From the cell containing the given text, extract its center point as (X, Y) coordinate. 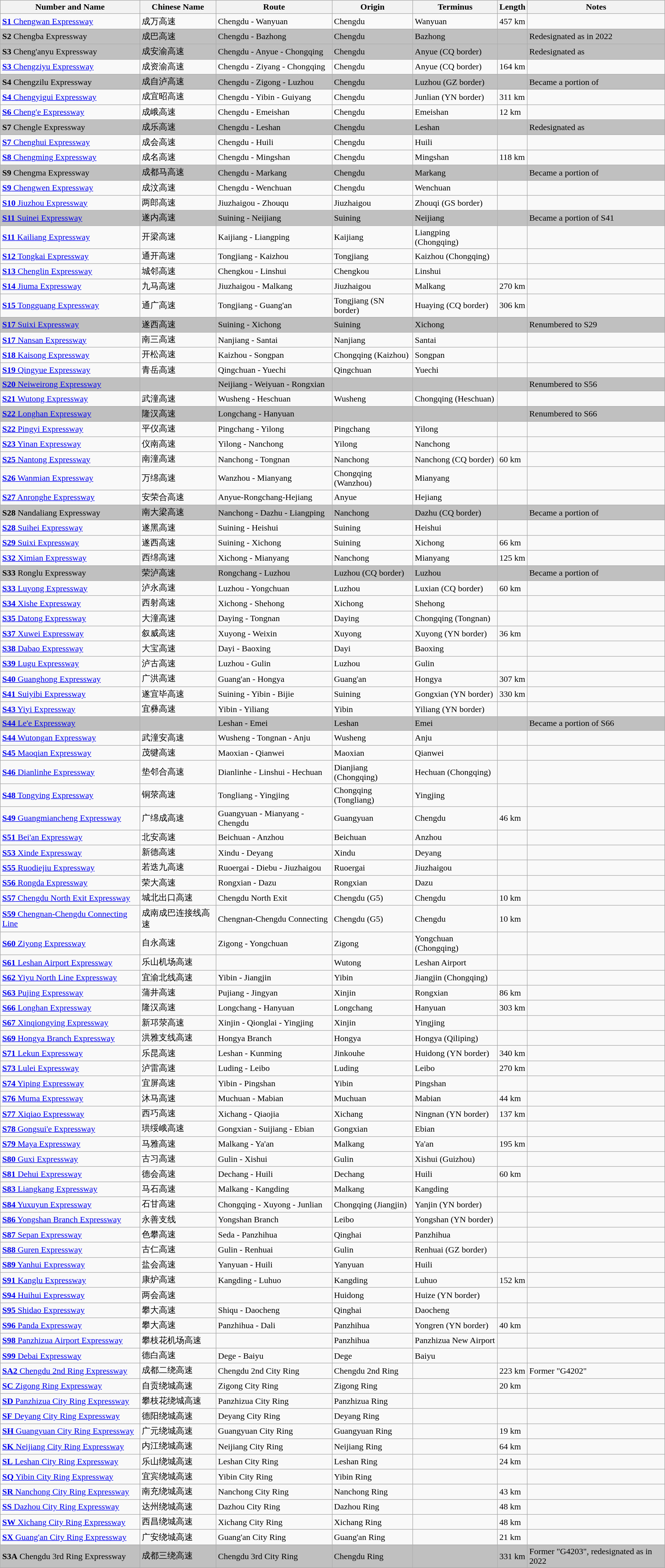
Chengdu 2nd City Ring (274, 1371)
Luhuo (455, 1280)
Hongya Branch (274, 1038)
Xichang - Qiaojia (274, 1114)
S10 Jiuzhou Expressway (70, 203)
Luxian (CQ border) (455, 588)
Wanzhou - Mianyang (274, 478)
九马高速 (178, 286)
44 km (512, 1099)
S3 Chengziyu Expressway (70, 67)
Nanchong (CQ border) (455, 459)
S15 Tongguang Expressway (70, 306)
Dayi (373, 649)
茂犍高速 (178, 753)
Ebian (455, 1129)
西绵高速 (178, 558)
SH Guangyuan City Ring Expressway (70, 1431)
S53 Xinde Expressway (70, 853)
若迭九高速 (178, 868)
152 km (512, 1280)
Suining - Yibin - Bijie (274, 694)
195 km (512, 1144)
Emeishan (455, 112)
Luzhou - Gulin (274, 664)
Anyue (373, 497)
Leshan City Ring (274, 1462)
成资渝高速 (178, 67)
SL Leshan City Ring Expressway (70, 1462)
Yanyuan (373, 1265)
洪雅支线高速 (178, 1038)
成峨高速 (178, 112)
SK Neijiang City Ring Expressway (70, 1446)
永善支线 (178, 1219)
平仪高速 (178, 429)
Beichuan (373, 838)
Xichong - Shehong (274, 603)
Chengnan-Chengdu Connecting (274, 918)
S40 Guanghong Expressway (70, 679)
S4 Chengzilu Expressway (70, 82)
Yongren (YN border) (455, 1325)
Shiqu - Daocheng (274, 1310)
Deyang City Ring (274, 1416)
Neijiang Ring (373, 1446)
Jiuzhaigou - Malkang (274, 286)
Yibin City Ring (274, 1477)
Pingshan (455, 1084)
Pingchang - Yilong (274, 429)
Chongqing (Tongliang) (373, 795)
S91 Kanglu Expressway (70, 1280)
Yongshan (YN border) (455, 1219)
Chengdu - Wanyuan (274, 21)
Dianlinhe - Linshui - Hechuan (274, 772)
Kaijiang - Liangping (274, 237)
西昌绕城高速 (178, 1522)
叙威高速 (178, 634)
Gulin - Xishui (274, 1159)
古习高速 (178, 1159)
石甘高速 (178, 1205)
Maoxian - Qianwei (274, 753)
珙绥峨高速 (178, 1129)
Jinkouhe (373, 1053)
164 km (512, 67)
Daying - Tongnan (274, 618)
Wenchuan (455, 188)
Nanjiang (373, 340)
Rongxian - Dazu (274, 883)
Zigong Ring (373, 1386)
Jiuzhaigou - Zhouqu (274, 203)
S34 Xishe Expressway (70, 603)
Wanyuan (455, 21)
Xinjin - Qionglai - Yingjing (274, 1023)
Chengdu - Markang (274, 173)
S18 Kaisong Expressway (70, 355)
SD Panzhizua City Ring Expressway (70, 1401)
马石高速 (178, 1190)
Number and Name (70, 7)
Nanjiang - Santai (274, 340)
Jiangjin (Chongqing) (455, 978)
乐山机场高速 (178, 962)
Guangyuan City Ring (274, 1431)
Yanjin (YN border) (455, 1205)
Chengdu - Yibin - Guiyang (274, 97)
成宜昭高速 (178, 97)
两郎高速 (178, 203)
Heishui (455, 528)
Chinese Name (178, 7)
S51 Bei'an Expressway (70, 838)
Shehong (455, 603)
Gongxian (YN border) (455, 694)
311 km (512, 97)
46 km (512, 818)
Anju (455, 738)
Panzhizua New Airport (455, 1341)
Muchuan (373, 1099)
Yibin - Yiliang (274, 709)
通开高速 (178, 257)
成安渝高速 (178, 52)
Dazhou City Ring (274, 1507)
Xuyong - Weixin (274, 634)
S48 Tongying Expressway (70, 795)
成都马高速 (178, 173)
广安绕城高速 (178, 1537)
Gulin - Renhuai (274, 1250)
沐马高速 (178, 1099)
Neijiang (455, 218)
Xuyong (YN border) (455, 634)
大宝高速 (178, 649)
Emei (455, 723)
S56 Rongda Expressway (70, 883)
铜荥高速 (178, 795)
S29 Suixi Expressway (70, 543)
S74 Yiping Expressway (70, 1084)
S57 Chengdu North Exit Expressway (70, 898)
Zigong (373, 943)
S44 Wutongan Expressway (70, 738)
大潼高速 (178, 618)
Xichang Ring (373, 1522)
S17 Suixi Expressway (70, 325)
340 km (512, 1053)
Tongjiang (SN border) (373, 306)
宜渝北线高速 (178, 978)
331 km (512, 1556)
S84 Yuxuyun Expressway (70, 1205)
Qingchuan (373, 370)
Chengdu - Bazhong (274, 36)
S89 Yanhui Expressway (70, 1265)
Zigong City Ring (274, 1386)
城北出口高速 (178, 898)
Chongqing (Heschuan) (455, 399)
303 km (512, 1008)
Dayi - Baoxing (274, 649)
Chengkou (373, 271)
成自泸高速 (178, 82)
Guang'an (373, 679)
S88 Guren Expressway (70, 1250)
德阳绕城高速 (178, 1416)
43 km (512, 1492)
盐会高速 (178, 1265)
S32 Ximian Expressway (70, 558)
Markang (455, 173)
S67 Xinqiongying Expressway (70, 1023)
S46 Dianlinhe Expressway (70, 772)
Xichang City Ring (274, 1522)
成乐高速 (178, 127)
S95 Shidao Expressway (70, 1310)
南充绕城高速 (178, 1492)
125 km (512, 558)
成都二绕高速 (178, 1371)
Malkang - Kangding (274, 1190)
S13 Chenglin Expressway (70, 271)
万绵高速 (178, 478)
荣大高速 (178, 883)
Pingchang (373, 429)
Chengdu - Wenchuan (274, 188)
Anyue-Rongchang-Hejiang (274, 497)
Maoxian (373, 753)
Gongxian - Suijiang - Ebian (274, 1129)
Chongqing (Tongnan) (455, 618)
荣泸高速 (178, 573)
Zhouqi (GS border) (455, 203)
S22 Longhan Expressway (70, 414)
Kaizhou (Chongqing) (455, 257)
66 km (512, 543)
新德高速 (178, 853)
Seda - Panzhihua (274, 1235)
Dazhou Ring (373, 1507)
Chengkou - Linshui (274, 271)
Became a portion of S66 (596, 723)
S38 Dabao Expressway (70, 649)
330 km (512, 694)
Wusheng - Tongnan - Anju (274, 738)
S1 Chengwan Expressway (70, 21)
S11 Kailiang Expressway (70, 237)
Malkang - Ya'an (274, 1144)
青岳高速 (178, 370)
Became a portion of S41 (596, 218)
两会高速 (178, 1295)
S33 Luyong Expressway (70, 588)
乐昆高速 (178, 1053)
Muchuan - Mabian (274, 1099)
223 km (512, 1371)
泸雷高速 (178, 1068)
成会高速 (178, 142)
Chongqing (Kaizhou) (373, 355)
12 km (512, 112)
南大梁高速 (178, 512)
Hongya (Qiliping) (455, 1038)
Luzhou - Yongchuan (274, 588)
Chengdu 3rd City Ring (274, 1556)
泸古高速 (178, 664)
南三高速 (178, 340)
古仁高速 (178, 1250)
S26 Wanmian Expressway (70, 478)
Renumbered to S56 (596, 384)
Dege (373, 1356)
Panzhizua City Ring (274, 1401)
Chengdu 2nd Ring (373, 1371)
宜彝高速 (178, 709)
Huize (YN border) (455, 1295)
Origin (373, 7)
乐山绕城高速 (178, 1462)
S77 Xiqiao Expressway (70, 1114)
Baiyu (455, 1356)
开梁高速 (178, 237)
36 km (512, 634)
S55 Ruodiejiu Expressway (70, 868)
64 km (512, 1446)
S78 Gongsui'e Expressway (70, 1129)
S8 Chengming Expressway (70, 158)
S28 Nandaliang Expressway (70, 512)
宜宾绕城高速 (178, 1477)
Notes (596, 7)
Leshan Airport (455, 962)
Chengdu - Ziyang - Chongqing (274, 67)
S11 Suinei Expressway (70, 218)
Kaizhou - Songpan (274, 355)
武潼安高速 (178, 738)
Luding (373, 1068)
遂黑高速 (178, 528)
Dazu (455, 883)
Chongqing (Jiangjin) (373, 1205)
广绵成高速 (178, 818)
Dege - Baiyu (274, 1356)
Former "G4203", redesignated as in 2022 (596, 1556)
Route (274, 7)
S96 Panda Expressway (70, 1325)
Luzhou (GZ border) (455, 82)
Dazhu (CQ border) (455, 512)
西巧高速 (178, 1114)
Gongxian (373, 1129)
S99 Debai Expressway (70, 1356)
Terminus (455, 7)
Beichuan - Anzhou (274, 838)
成都三绕高速 (178, 1556)
Xishui (Guizhou) (455, 1159)
SX Guang'an City Ring Expressway (70, 1537)
SF Deyang City Ring Expressway (70, 1416)
Xichong - Mianyang (274, 558)
攀枝花绕城高速 (178, 1401)
Yibin Ring (373, 1477)
Dianjiang (Chongqing) (373, 772)
S7 Chenghui Expressway (70, 142)
Hanyuan (455, 1008)
Guangyuan - Mianyang - Chengdu (274, 818)
南潼高速 (178, 459)
S76 Muma Expressway (70, 1099)
Leshan Ring (373, 1462)
开松高速 (178, 355)
S86 Yongshan Branch Expressway (70, 1219)
S71 Lekun Expressway (70, 1053)
Yongshan Branch (274, 1219)
S2 Chengba Expressway (70, 36)
Panzhihua - Dali (274, 1325)
21 km (512, 1537)
城邻高速 (178, 271)
Chengdu North Exit (274, 898)
SW Xichang City Ring Expressway (70, 1522)
遂宜毕高速 (178, 694)
Yibin - Pingshan (274, 1084)
Hechuan (Chongqing) (455, 772)
S23 Yinan Expressway (70, 444)
Suining - Heishui (274, 528)
Tongjiang (373, 257)
S59 Chengnan-Chengdu Connecting Line (70, 918)
Luzhou (CQ border) (373, 573)
SS Dazhou City Ring Expressway (70, 1507)
Leshan - Emei (274, 723)
S21 Wutong Expressway (70, 399)
西射高速 (178, 603)
Guangyuan (373, 818)
色攀高速 (178, 1235)
Guang'an - Hongya (274, 679)
S7 Chengle Expressway (70, 127)
Mabian (455, 1099)
宜屏高速 (178, 1084)
Nanchong Ring (373, 1492)
Suining - Neijiang (274, 218)
S9 Chengma Expressway (70, 173)
118 km (512, 158)
S43 Yiyi Expressway (70, 709)
S61 Leshan Airport Expressway (70, 962)
成南成巴连接线高速 (178, 918)
Ya'an (455, 1144)
成名高速 (178, 158)
Luding - Leibo (274, 1068)
S22 Pingyi Expressway (70, 429)
Wutong (373, 962)
Renumbered to S66 (596, 414)
马雅高速 (178, 1144)
Ningnan (YN border) (455, 1114)
自贡绕城高速 (178, 1386)
24 km (512, 1462)
Tongjiang - Guang'an (274, 306)
Yiliang (YN border) (455, 709)
Daying (373, 618)
Chengdu Ring (373, 1556)
Renhuai (GZ border) (455, 1250)
Deyang (455, 853)
S28 Suihei Expressway (70, 528)
S39 Lugu Expressway (70, 664)
Qingchuan - Yuechi (274, 370)
S41 Suiyibi Expressway (70, 694)
Kangding - Luhuo (274, 1280)
Daocheng (455, 1310)
Ruoergai (373, 868)
Chengdu - Mingshan (274, 158)
Redesignated as in 2022 (596, 36)
306 km (512, 306)
307 km (512, 679)
安荣合高速 (178, 497)
S94 Huihui Expressway (70, 1295)
S6 Cheng'e Expressway (70, 112)
20 km (512, 1386)
S66 Longhan Expressway (70, 1008)
S98 Panzhizua Airport Expressway (70, 1341)
Xindu (373, 853)
Tongjiang - Kaizhou (274, 257)
Dechang - Huili (274, 1174)
Length (512, 7)
19 km (512, 1431)
Bazhong (455, 36)
SA2 Chengdu 2nd Ring Expressway (70, 1371)
Former "G4202" (596, 1371)
Yilong - Nanchong (274, 444)
SC Zigong Ring Expressway (70, 1386)
自永高速 (178, 943)
Nanchong - Tongnan (274, 459)
S20 Neiweirong Expressway (70, 384)
S3A Chengdu 3rd Ring Expressway (70, 1556)
Deyang Ring (373, 1416)
S63 Pujing Expressway (70, 993)
蒲井高速 (178, 993)
Huidong (373, 1295)
Santai (455, 340)
Anzhou (455, 838)
Kaijiang (373, 237)
成汶高速 (178, 188)
Panzhizua Ring (373, 1401)
Songpan (455, 355)
德会高速 (178, 1174)
垫邻合高速 (178, 772)
仪南高速 (178, 444)
Xichang (373, 1114)
S27 Anronghe Expressway (70, 497)
泸永高速 (178, 588)
S33 Ronglu Expressway (70, 573)
457 km (512, 21)
Dechang (373, 1174)
SQ Yibin City Ring Expressway (70, 1477)
S81 Dehui Expressway (70, 1174)
通广高速 (178, 306)
86 km (512, 993)
Longchang (373, 1008)
Tongliang - Yingjing (274, 795)
Neijiang City Ring (274, 1446)
S73 Lulei Expressway (70, 1068)
Xindu - Deyang (274, 853)
Yongchuan (Chongqing) (455, 943)
Chengdu - Leshan (274, 127)
Junlian (YN border) (455, 97)
S14 Jiuma Expressway (70, 286)
SR Nanchong City Ring Expressway (70, 1492)
Guang'an City Ring (274, 1537)
Nanchong - Dazhu - Liangping (274, 512)
S3 Cheng'anyu Expressway (70, 52)
Chengdu - Anyue - Chongqing (274, 52)
广洪高速 (178, 679)
S37 Xuwei Expressway (70, 634)
S69 Hongya Branch Expressway (70, 1038)
S60 Ziyong Expressway (70, 943)
Neijiang - Weiyuan - Rongxian (274, 384)
北安高速 (178, 838)
广元绕城高速 (178, 1431)
Liangping (Chongqing) (455, 237)
德白高速 (178, 1356)
S79 Maya Expressway (70, 1144)
康炉高速 (178, 1280)
S45 Maoqian Expressway (70, 753)
Leshan - Kunming (274, 1053)
S83 Liangkang Expressway (70, 1190)
S44 Le'e Expressway (70, 723)
Yibin - Jiangjin (274, 978)
S35 Datong Expressway (70, 618)
Qianwei (455, 753)
达州绕城高速 (178, 1507)
Rongchang - Luzhou (274, 573)
攀枝花机场高速 (178, 1341)
Huidong (YN border) (455, 1053)
S17 Nansan Expressway (70, 340)
Huaying (CQ border) (455, 306)
Yuechi (455, 370)
Hejiang (455, 497)
S62 Yiyu North Line Expressway (70, 978)
Xuyong (373, 634)
S12 Tongkai Expressway (70, 257)
S19 Qingyue Expressway (70, 370)
S49 Guangmiancheng Expressway (70, 818)
成万高速 (178, 21)
137 km (512, 1114)
Zigong - Yongchuan (274, 943)
Chengdu - Zigong - Luzhou (274, 82)
Mingshan (455, 158)
Chongqing - Xuyong - Junlian (274, 1205)
Chongqing (Wanzhou) (373, 478)
Guang'an Ring (373, 1537)
Nanchong City Ring (274, 1492)
Guangyuan Ring (373, 1431)
Linshui (455, 271)
Pujiang - Jingyan (274, 993)
Chengdu - Emeishan (274, 112)
成巴高速 (178, 36)
S25 Nantong Expressway (70, 459)
Renumbered to S29 (596, 325)
Chengdu - Huili (274, 142)
40 km (512, 1325)
Wusheng - Heschuan (274, 399)
Ruoergai - Diebu - Jiuzhaigou (274, 868)
武潼高速 (178, 399)
S9 Chengwen Expressway (70, 188)
S4 Chengyigui Expressway (70, 97)
S80 Guxi Expressway (70, 1159)
S87 Sepan Expressway (70, 1235)
新邛荥高速 (178, 1023)
Baoxing (455, 649)
Yanyuan - Huili (274, 1265)
遂内高速 (178, 218)
内江绕城高速 (178, 1446)
